Detect which cell encompasses the target text, then output its [x, y] center coordinate. 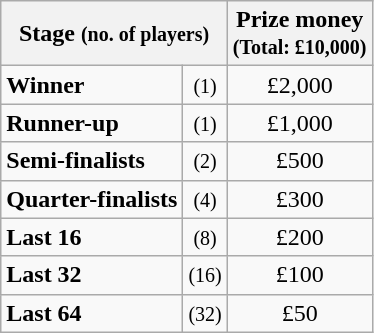
(16) [205, 275]
£100 [300, 275]
Last 64 [92, 313]
£50 [300, 313]
(2) [205, 161]
Quarter-finalists [92, 199]
£2,000 [300, 85]
Stage (no. of players) [114, 34]
Winner [92, 85]
Last 16 [92, 237]
£200 [300, 237]
£500 [300, 161]
(32) [205, 313]
£300 [300, 199]
(8) [205, 237]
Prize money(Total: £10,000) [300, 34]
£1,000 [300, 123]
Runner-up [92, 123]
Semi-finalists [92, 161]
(4) [205, 199]
Last 32 [92, 275]
